Locate the cell with the specified text and output its [X, Y] center coordinate. 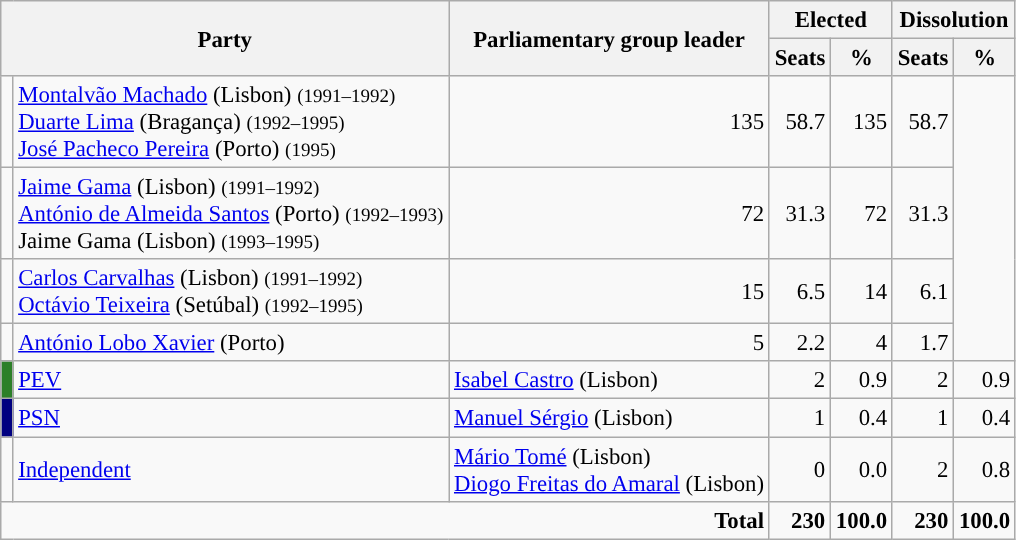
14 [862, 292]
PEV [231, 381]
Isabel Castro (Lisbon) [610, 381]
Manuel Sérgio (Lisbon) [610, 418]
4 [862, 343]
PSN [231, 418]
Independent [231, 470]
5 [610, 343]
15 [610, 292]
Party [225, 38]
Dissolution [954, 20]
6.1 [922, 292]
António Lobo Xavier (Porto) [231, 343]
0.0 [862, 470]
Carlos Carvalhas (Lisbon) (1991–1992)Octávio Teixeira (Setúbal) (1992–1995) [231, 292]
Jaime Gama (Lisbon) (1991–1992)António de Almeida Santos (Porto) (1992–1993)Jaime Gama (Lisbon) (1993–1995) [231, 214]
Elected [830, 20]
Total [386, 520]
Parliamentary group leader [610, 38]
2.2 [800, 343]
0.8 [985, 470]
Mário Tomé (Lisbon)Diogo Freitas do Amaral (Lisbon) [610, 470]
6.5 [800, 292]
Montalvão Machado (Lisbon) (1991–1992)Duarte Lima (Bragança) (1992–1995)José Pacheco Pereira (Porto) (1995) [231, 122]
0 [800, 470]
1.7 [922, 343]
